Detect which cell encompasses the target text, then output its (X, Y) center coordinate. 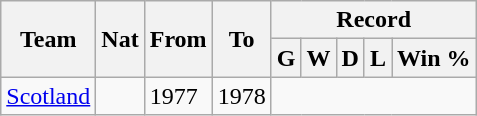
W (318, 58)
L (378, 58)
Team (48, 39)
1978 (242, 96)
Record (374, 20)
D (350, 58)
From (178, 39)
Nat (120, 39)
Scotland (48, 96)
G (286, 58)
Win % (434, 58)
To (242, 39)
1977 (178, 96)
